Locate the cell with the specified text and output its [x, y] center coordinate. 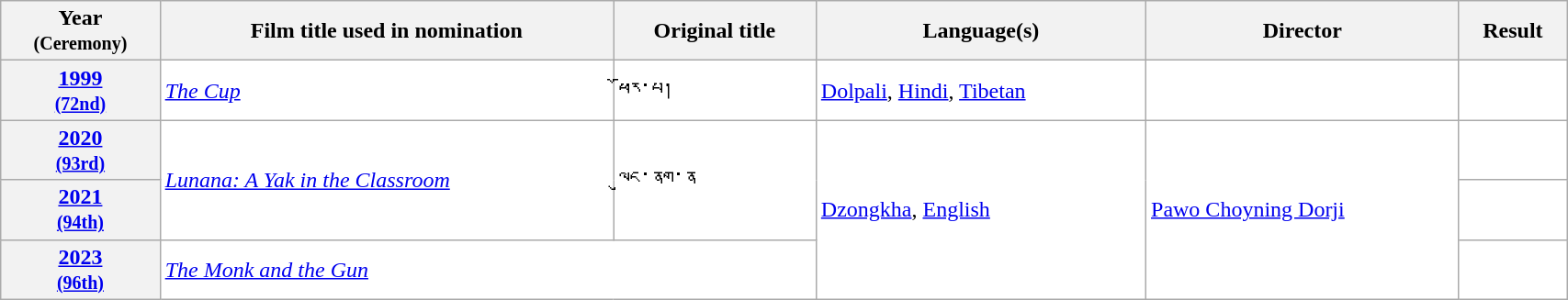
Dzongkha, English [981, 209]
Dolpali, Hindi, Tibetan [981, 90]
ལུང་ནག་ན [715, 180]
Result [1512, 31]
Language(s) [981, 31]
1999(72nd) [81, 90]
Film title used in nomination [386, 31]
Year(Ceremony) [81, 31]
Director [1303, 31]
Original title [715, 31]
ཕོར་པ། [715, 90]
Lunana: A Yak in the Classroom [386, 180]
The Monk and the Gun [488, 270]
2023(96th) [81, 270]
Pawo Choyning Dorji [1303, 209]
2021(94th) [81, 209]
2020(93rd) [81, 150]
The Cup [386, 90]
